Pinpoint the cell where the given text exists, returning its [x, y] midpoint coordinate. 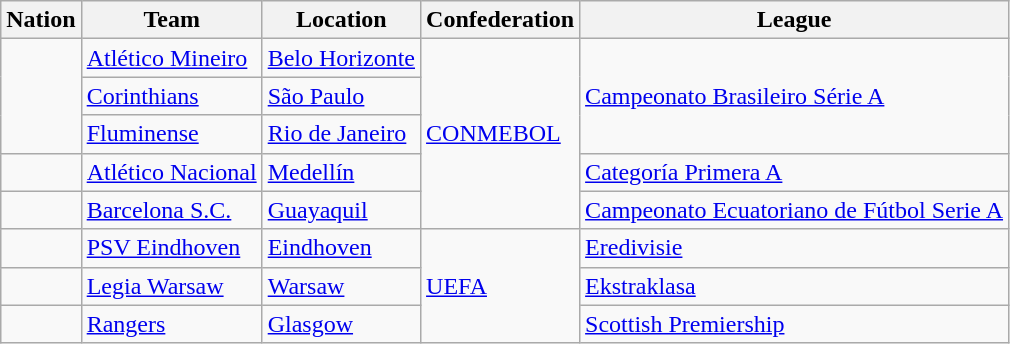
UEFA [500, 286]
Categoría Primera A [794, 172]
Eindhoven [341, 248]
Atlético Mineiro [172, 58]
Legia Warsaw [172, 286]
Medellín [341, 172]
Rio de Janeiro [341, 134]
Warsaw [341, 286]
Campeonato Brasileiro Série A [794, 96]
CONMEBOL [500, 134]
PSV Eindhoven [172, 248]
São Paulo [341, 96]
Nation [41, 20]
Scottish Premiership [794, 324]
Eredivisie [794, 248]
Confederation [500, 20]
Glasgow [341, 324]
League [794, 20]
Fluminense [172, 134]
Location [341, 20]
Ekstraklasa [794, 286]
Campeonato Ecuatoriano de Fútbol Serie A [794, 210]
Corinthians [172, 96]
Rangers [172, 324]
Barcelona S.C. [172, 210]
Atlético Nacional [172, 172]
Belo Horizonte [341, 58]
Guayaquil [341, 210]
Team [172, 20]
